Capture the cell that displays the provided text and extract its (X, Y) central coordinate. 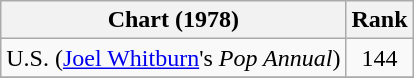
Rank (380, 20)
U.S. (Joel Whitburn's Pop Annual) (174, 58)
Chart (1978) (174, 20)
144 (380, 58)
